Detect which cell encompasses the target text, then output its (x, y) center coordinate. 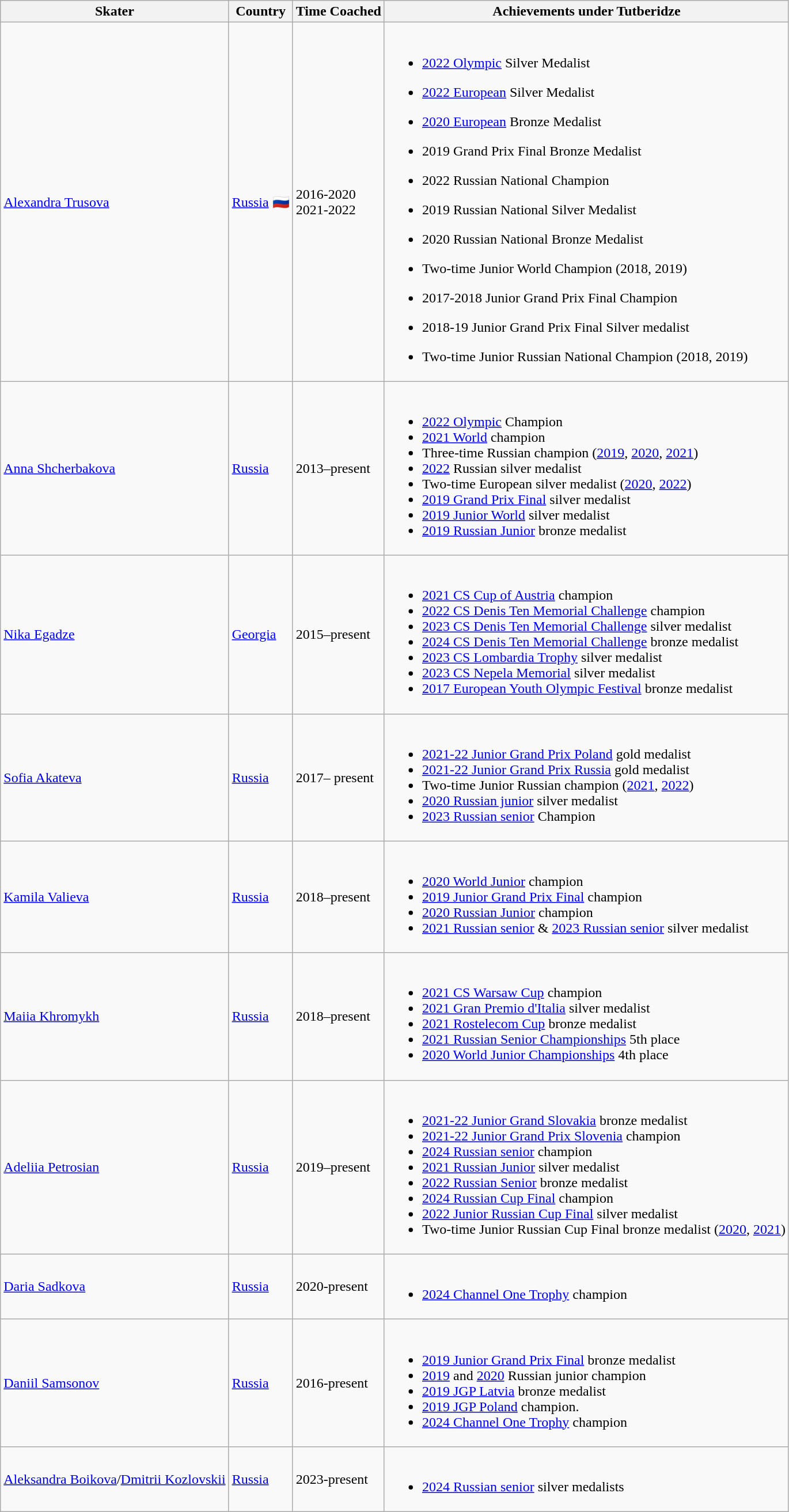
2013–present (339, 468)
2016-present (339, 1382)
2016-20202021-2022 (339, 202)
2019–present (339, 1167)
2020 World Junior champion2019 Junior Grand Prix Final champion2020 Russian Junior champion2021 Russian senior & 2023 Russian senior silver medalist (586, 897)
Kamila Valieva (115, 897)
2015–present (339, 635)
2020-present (339, 1287)
Country (260, 12)
2023-present (339, 1479)
2024 Russian senior silver medalists (586, 1479)
2017– present (339, 778)
Maiia Khromykh (115, 1016)
Russia 🇷🇺 (260, 202)
Anna Shcherbakova (115, 468)
Daniil Samsonov (115, 1382)
Nika Egadze (115, 635)
Skater (115, 12)
Alexandra Trusova (115, 202)
Achievements under Tutberidze (586, 12)
Adeliia Petrosian (115, 1167)
Aleksandra Boikova/Dmitrii Kozlovskii (115, 1479)
Daria Sadkova (115, 1287)
Georgia (260, 635)
Time Coached (339, 12)
2024 Channel One Trophy champion (586, 1287)
Sofia Akateva (115, 778)
